Output the [x, y] coordinate of the center of the cell containing the given text.  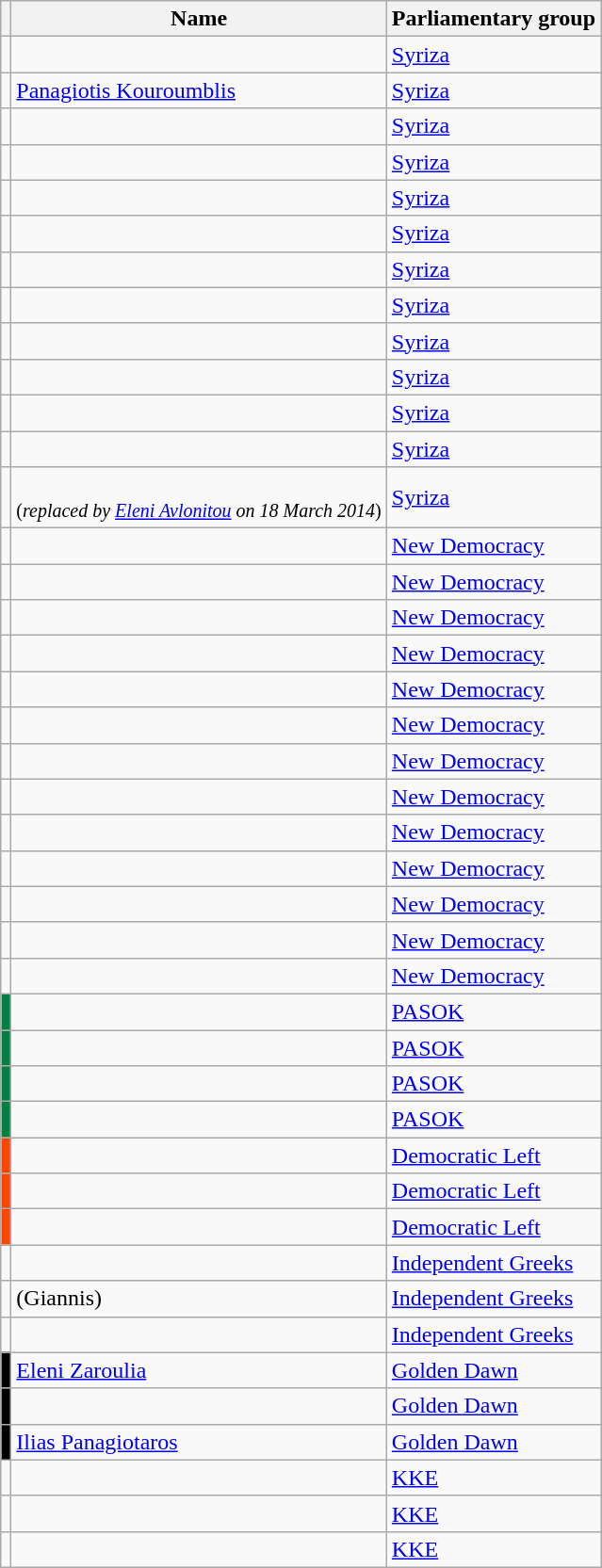
Ilias Panagiotaros [200, 1442]
Panagiotis Kouroumblis [200, 90]
Eleni Zaroulia [200, 1370]
(Giannis) [200, 1299]
(replaced by Eleni Avlonitou on 18 March 2014) [200, 497]
Parliamentary group [494, 19]
Name [200, 19]
